Provide the (X, Y) coordinate of the cell's center where the given text is located.  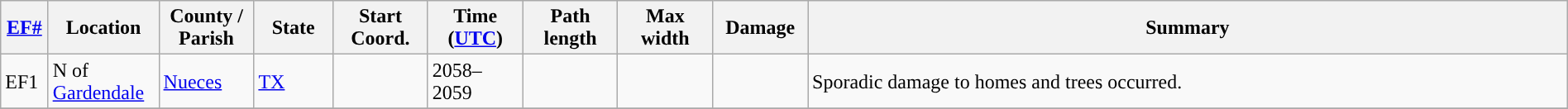
N of Gardendale (103, 81)
Location (103, 28)
EF1 (25, 81)
Path length (571, 28)
Nueces (207, 81)
County / Parish (207, 28)
Start Coord. (380, 28)
2058–2059 (475, 81)
Sporadic damage to homes and trees occurred. (1188, 81)
State (294, 28)
TX (294, 81)
EF# (25, 28)
Summary (1188, 28)
Max width (665, 28)
Damage (761, 28)
Time (UTC) (475, 28)
